Output the (x, y) coordinate of the center of the cell containing the given text.  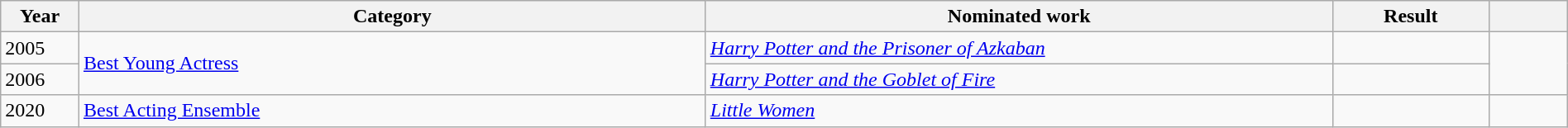
Harry Potter and the Goblet of Fire (1019, 79)
Best Young Actress (392, 64)
Category (392, 17)
Best Acting Ensemble (392, 111)
2020 (40, 111)
Result (1411, 17)
Harry Potter and the Prisoner of Azkaban (1019, 48)
2006 (40, 79)
Nominated work (1019, 17)
2005 (40, 48)
Little Women (1019, 111)
Year (40, 17)
